Capture the cell that displays the provided text and extract its (X, Y) central coordinate. 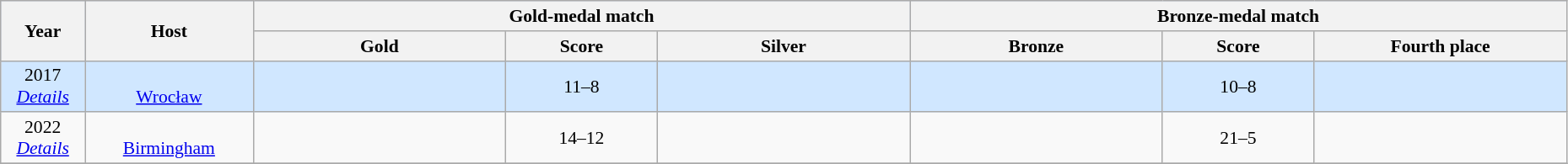
Bronze-medal match (1238, 16)
Gold (380, 46)
2017 Details (43, 86)
14–12 (582, 138)
11–8 (582, 86)
Birmingham (170, 138)
Wrocław (170, 86)
Host (170, 30)
Silver (783, 46)
10–8 (1238, 86)
2022 Details (43, 138)
Year (43, 30)
Bronze (1036, 46)
Gold-medal match (582, 16)
Fourth place (1441, 46)
21–5 (1238, 138)
